Return [x, y] of the center of cell containing provided text 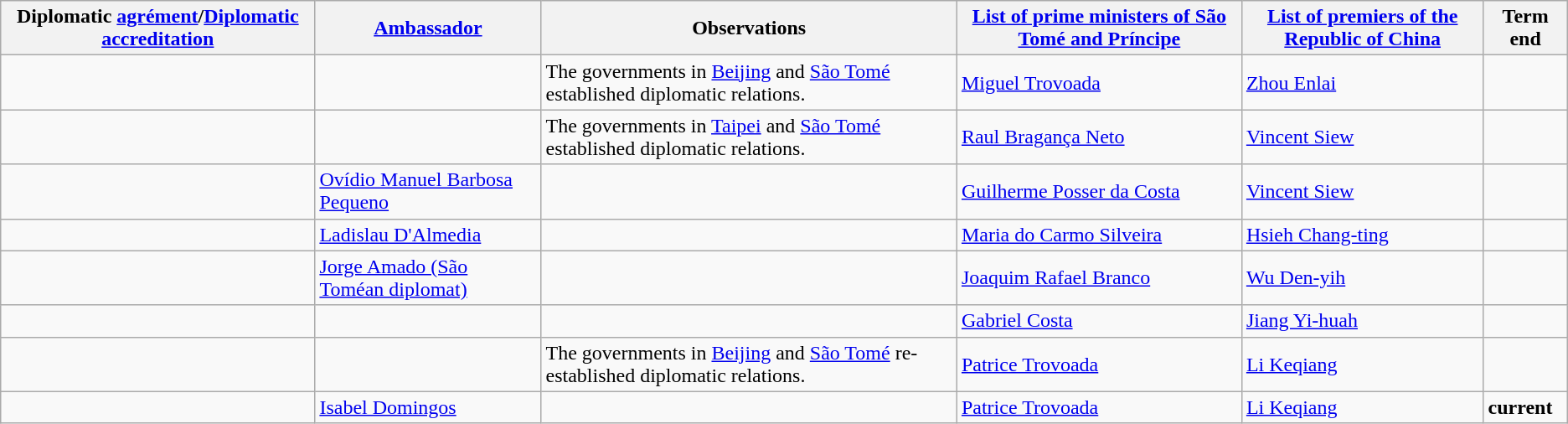
Wu Den-yih [1362, 278]
Ladislau D'Almedia [428, 235]
Observations [749, 28]
Ambassador [428, 28]
Term end [1525, 28]
Guilherme Posser da Costa [1099, 191]
The governments in Taipei and São Tomé established diplomatic relations. [749, 137]
Zhou Enlai [1362, 82]
Ovídio Manuel Barbosa Pequeno [428, 191]
Gabriel Costa [1099, 321]
Maria do Carmo Silveira [1099, 235]
current [1525, 407]
Miguel Trovoada [1099, 82]
Isabel Domingos [428, 407]
Jiang Yi-huah [1362, 321]
List of prime ministers of São Tomé and Príncipe [1099, 28]
Joaquim Rafael Branco [1099, 278]
Jorge Amado (São Toméan diplomat) [428, 278]
The governments in Beijing and São Tomé re-established diplomatic relations. [749, 364]
List of premiers of the Republic of China [1362, 28]
Raul Bragança Neto [1099, 137]
The governments in Beijing and São Tomé established diplomatic relations. [749, 82]
Hsieh Chang-ting [1362, 235]
Diplomatic agrément/Diplomatic accreditation [157, 28]
